Return [X, Y] of the center of cell containing provided text 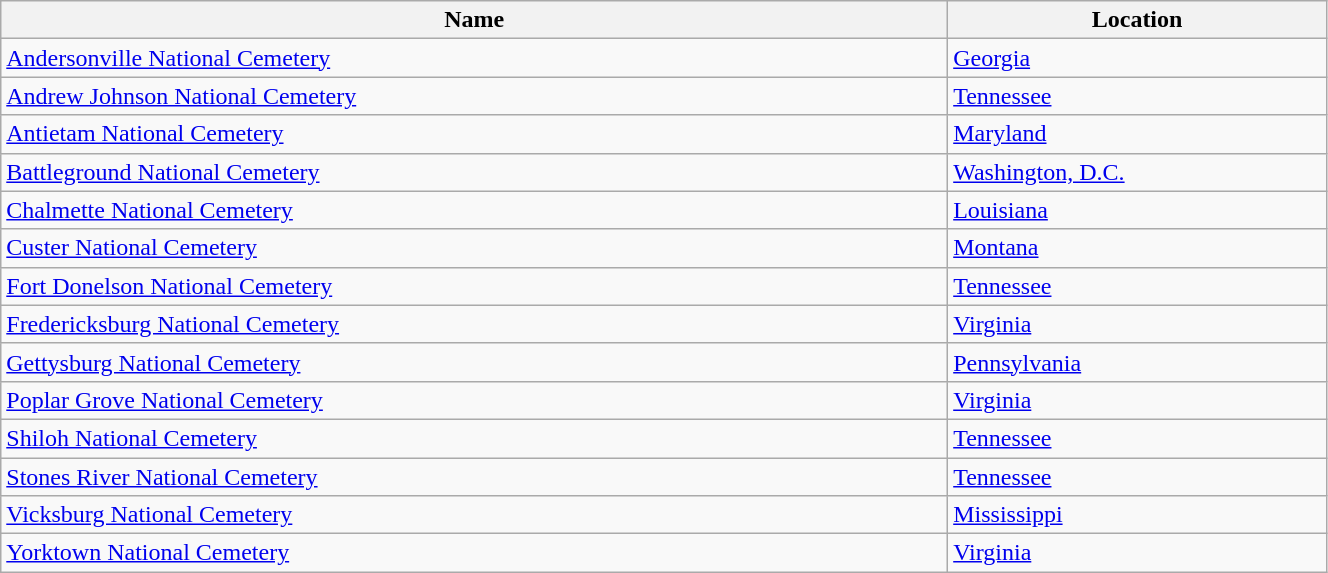
Gettysburg National Cemetery [474, 362]
Washington, D.C. [1138, 172]
Georgia [1138, 58]
Montana [1138, 248]
Maryland [1138, 134]
Battleground National Cemetery [474, 172]
Fredericksburg National Cemetery [474, 324]
Location [1138, 20]
Vicksburg National Cemetery [474, 515]
Name [474, 20]
Stones River National Cemetery [474, 477]
Andersonville National Cemetery [474, 58]
Andrew Johnson National Cemetery [474, 96]
Poplar Grove National Cemetery [474, 400]
Antietam National Cemetery [474, 134]
Custer National Cemetery [474, 248]
Louisiana [1138, 210]
Mississippi [1138, 515]
Shiloh National Cemetery [474, 438]
Fort Donelson National Cemetery [474, 286]
Yorktown National Cemetery [474, 553]
Pennsylvania [1138, 362]
Chalmette National Cemetery [474, 210]
